Identify which cell holds the provided text, then report its [X, Y] central coordinate. 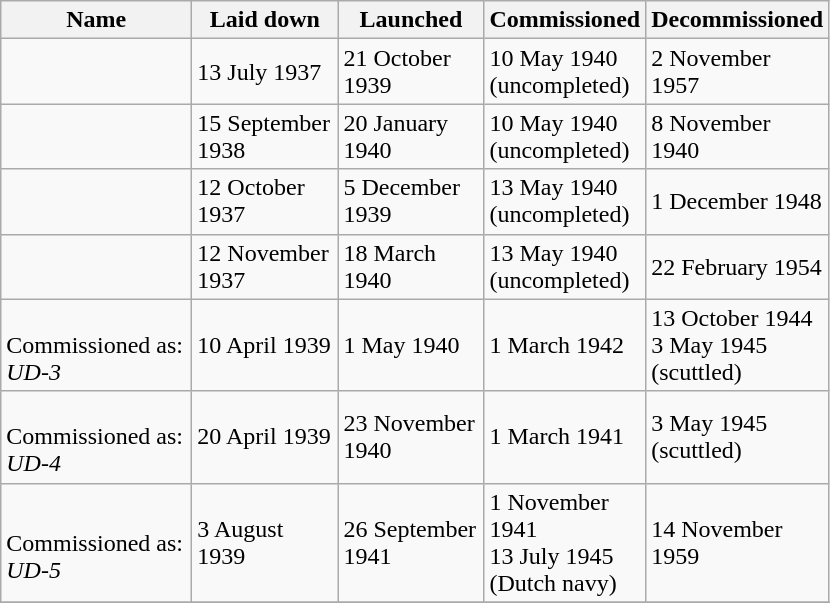
8 November 1940 [738, 136]
1 December 1948 [738, 202]
2 November 1957 [738, 72]
Decommissioned [738, 20]
13 July 1937 [265, 72]
5 December 1939 [411, 202]
22 February 1954 [738, 266]
12 November 1937 [265, 266]
1 November 1941 13 July 1945 (Dutch navy) [565, 542]
12 October 1937 [265, 202]
21 October 1939 [411, 72]
1 March 1941 [565, 437]
15 September 1938 [265, 136]
20 April 1939 [265, 437]
23 November 1940 [411, 437]
20 January 1940 [411, 136]
3 May 1945 (scuttled) [738, 437]
10 April 1939 [265, 345]
Commissioned [565, 20]
Name [96, 20]
Launched [411, 20]
18 March 1940 [411, 266]
14 November 1959 [738, 542]
Commissioned as:UD-4 [96, 437]
13 October 1944 3 May 1945 (scuttled) [738, 345]
3 August 1939 [265, 542]
1 May 1940 [411, 345]
Commissioned as:UD-3 [96, 345]
1 March 1942 [565, 345]
26 September 1941 [411, 542]
Commissioned as:UD-5 [96, 542]
Laid down [265, 20]
